For the text-containing cell, return its midpoint in [X, Y] coordinate format. 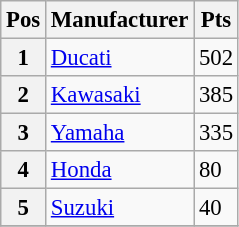
Honda [120, 170]
Pos [24, 20]
385 [216, 95]
Yamaha [120, 133]
5 [24, 208]
Suzuki [120, 208]
Kawasaki [120, 95]
Ducati [120, 58]
80 [216, 170]
1 [24, 58]
4 [24, 170]
502 [216, 58]
Manufacturer [120, 20]
40 [216, 208]
3 [24, 133]
335 [216, 133]
2 [24, 95]
Pts [216, 20]
